Identify which cell holds the provided text, then report its (X, Y) central coordinate. 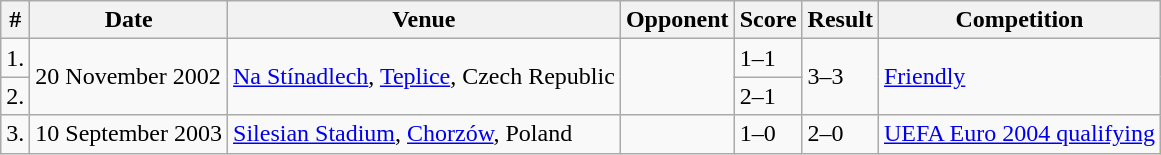
Na Stínadlech, Teplice, Czech Republic (424, 77)
Friendly (1019, 77)
Competition (1019, 20)
1–0 (768, 134)
3–3 (840, 77)
Venue (424, 20)
1. (16, 58)
3. (16, 134)
1–1 (768, 58)
2. (16, 96)
Result (840, 20)
# (16, 20)
2–1 (768, 96)
2–0 (840, 134)
Date (129, 20)
Opponent (677, 20)
UEFA Euro 2004 qualifying (1019, 134)
10 September 2003 (129, 134)
Silesian Stadium, Chorzów, Poland (424, 134)
20 November 2002 (129, 77)
Score (768, 20)
